Return the [X, Y] coordinate for the center point of the cell that contains the specified text.  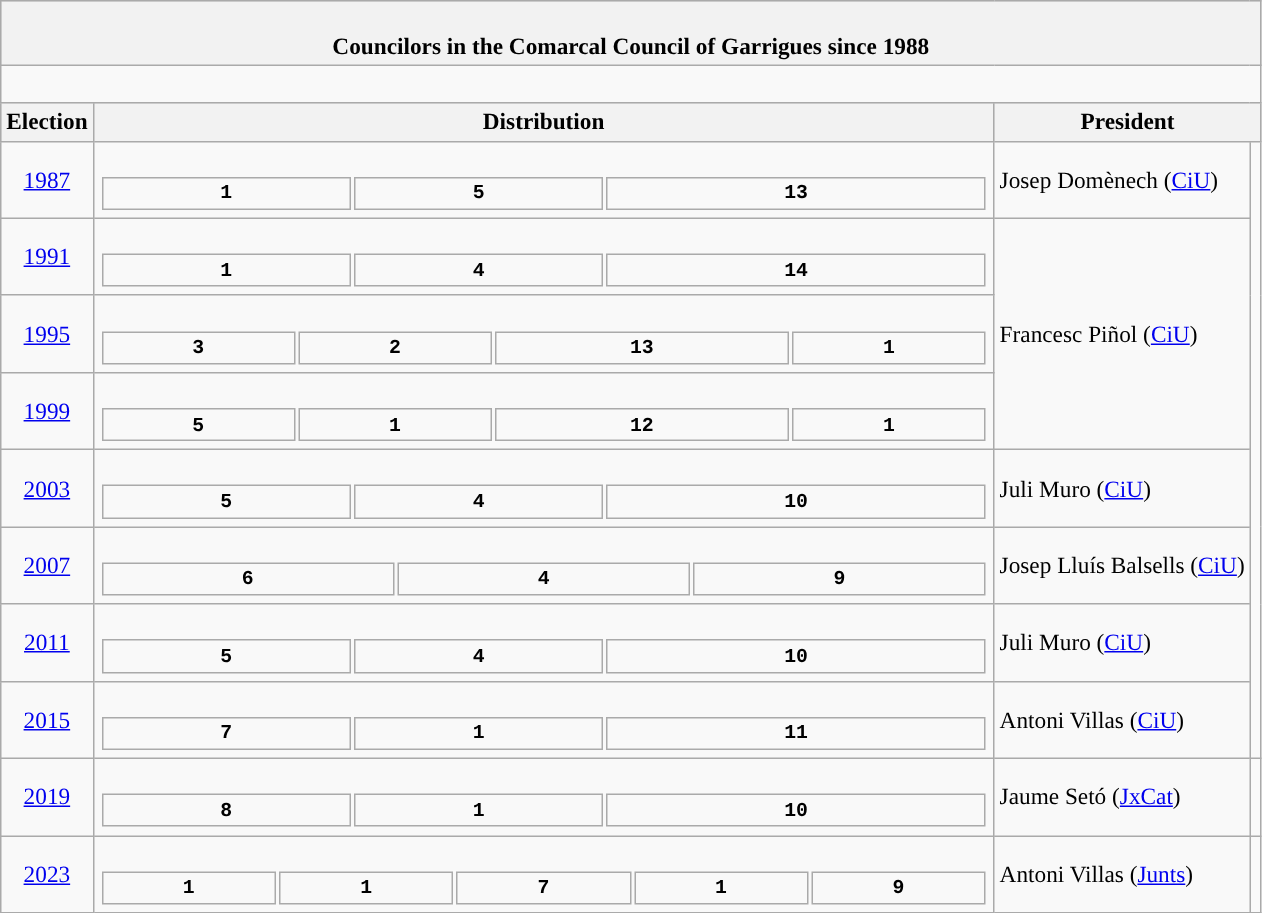
8 1 10 [544, 796]
Josep Domènech (CiU) [1122, 180]
Councilors in the Comarcal Council of Garrigues since 1988 [631, 32]
1 5 13 [544, 180]
Election [47, 122]
1987 [47, 180]
3 2 13 1 [544, 334]
6 4 9 [544, 564]
7 1 11 [544, 720]
Antoni Villas (Junts) [1122, 874]
2023 [47, 874]
1995 [47, 334]
6 [248, 578]
14 [796, 270]
1991 [47, 256]
2 [395, 346]
2019 [47, 796]
12 [642, 424]
8 [226, 810]
1 4 14 [544, 256]
Distribution [544, 122]
11 [796, 732]
1 1 7 1 9 [544, 874]
Jaume Setó (JxCat) [1122, 796]
1999 [47, 410]
Antoni Villas (CiU) [1122, 720]
Josep Lluís Balsells (CiU) [1122, 564]
5 1 12 1 [544, 410]
President [1128, 122]
2003 [47, 488]
2007 [47, 564]
2015 [47, 720]
2011 [47, 642]
3 [198, 346]
Francesc Piñol (CiU) [1122, 334]
